For the text-containing cell, return its midpoint in [x, y] coordinate format. 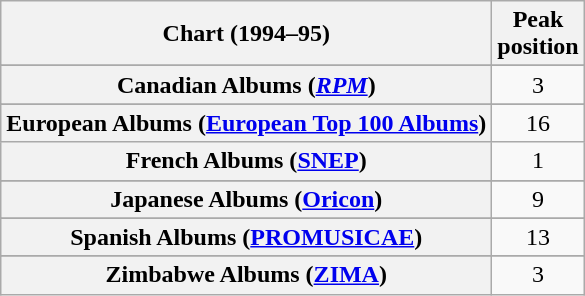
Chart (1994–95) [246, 34]
Zimbabwe Albums (ZIMA) [246, 275]
1 [538, 161]
French Albums (SNEP) [246, 161]
Peakposition [538, 34]
Spanish Albums (PROMUSICAE) [246, 237]
16 [538, 123]
Japanese Albums (Oricon) [246, 199]
European Albums (European Top 100 Albums) [246, 123]
Canadian Albums (RPM) [246, 85]
13 [538, 237]
9 [538, 199]
